Detect which cell encompasses the target text, then output its (x, y) center coordinate. 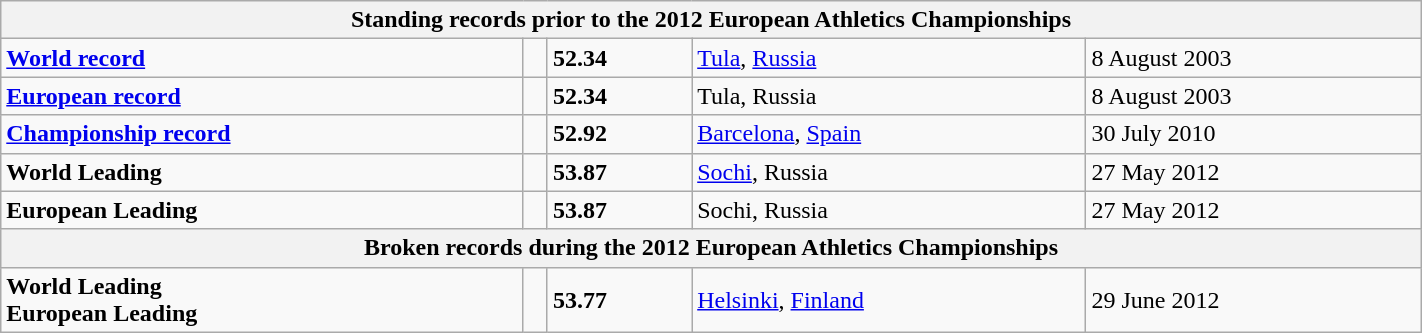
World LeadingEuropean Leading (262, 300)
European record (262, 96)
Broken records during the 2012 European Athletics Championships (711, 248)
53.77 (619, 300)
European Leading (262, 210)
Standing records prior to the 2012 European Athletics Championships (711, 20)
Barcelona, Spain (889, 134)
Helsinki, Finland (889, 300)
52.92 (619, 134)
World Leading (262, 172)
World record (262, 58)
Championship record (262, 134)
29 June 2012 (1254, 300)
30 July 2010 (1254, 134)
